Pinpoint the cell where the given text exists, returning its (X, Y) midpoint coordinate. 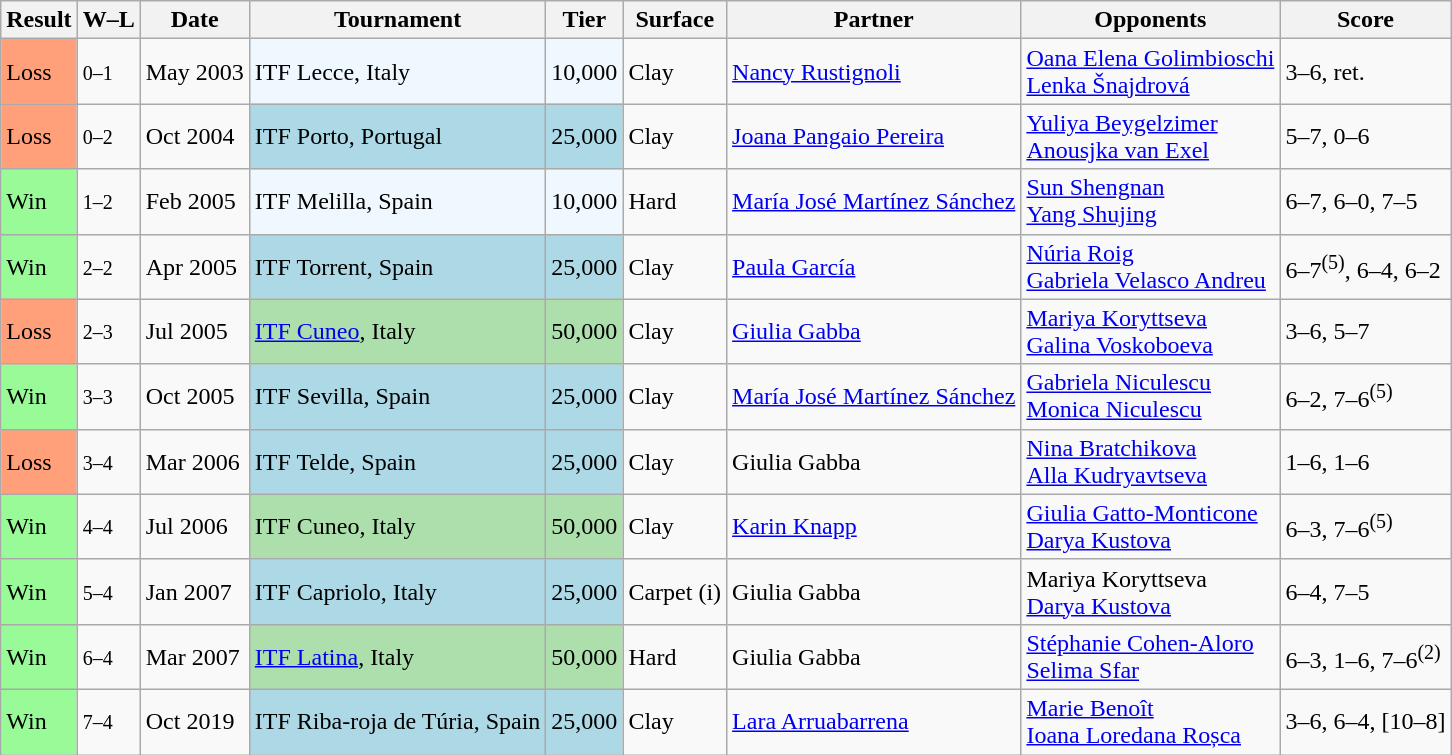
Mariya Koryttseva Galina Voskoboeva (1150, 332)
Jul 2005 (194, 332)
ITF Sevilla, Spain (398, 396)
7–4 (108, 722)
6–4 (108, 656)
Mariya Koryttseva Darya Kustova (1150, 592)
5–4 (108, 592)
3–4 (108, 462)
Score (1366, 20)
Marie Benoît Ioana Loredana Roșca (1150, 722)
May 2003 (194, 72)
Result (39, 20)
Nancy Rustignoli (874, 72)
Jan 2007 (194, 592)
3–6, 5–7 (1366, 332)
ITF Telde, Spain (398, 462)
W–L (108, 20)
2–2 (108, 266)
Núria Roig Gabriela Velasco Andreu (1150, 266)
ITF Capriolo, Italy (398, 592)
Tournament (398, 20)
6–3, 7–6(5) (1366, 526)
ITF Latina, Italy (398, 656)
6–3, 1–6, 7–6(2) (1366, 656)
Oct 2019 (194, 722)
1–2 (108, 202)
Surface (675, 20)
Nina Bratchikova Alla Kudryavtseva (1150, 462)
ITF Melilla, Spain (398, 202)
4–4 (108, 526)
Carpet (i) (675, 592)
ITF Lecce, Italy (398, 72)
Oct 2004 (194, 136)
Sun Shengnan Yang Shujing (1150, 202)
Joana Pangaio Pereira (874, 136)
Yuliya Beygelzimer Anousjka van Exel (1150, 136)
5–7, 0–6 (1366, 136)
Oana Elena Golimbioschi Lenka Šnajdrová (1150, 72)
Mar 2007 (194, 656)
3–6, 6–4, [10–8] (1366, 722)
Gabriela Niculescu Monica Niculescu (1150, 396)
Partner (874, 20)
6–7, 6–0, 7–5 (1366, 202)
Opponents (1150, 20)
Stéphanie Cohen-Aloro Selima Sfar (1150, 656)
6–7(5), 6–4, 6–2 (1366, 266)
Paula García (874, 266)
Feb 2005 (194, 202)
1–6, 1–6 (1366, 462)
Mar 2006 (194, 462)
Lara Arruabarrena (874, 722)
ITF Riba-roja de Túria, Spain (398, 722)
3–6, ret. (1366, 72)
0–2 (108, 136)
Oct 2005 (194, 396)
ITF Torrent, Spain (398, 266)
ITF Porto, Portugal (398, 136)
6–4, 7–5 (1366, 592)
6–2, 7–6(5) (1366, 396)
Karin Knapp (874, 526)
Date (194, 20)
Apr 2005 (194, 266)
Jul 2006 (194, 526)
3–3 (108, 396)
2–3 (108, 332)
Giulia Gatto-Monticone Darya Kustova (1150, 526)
0–1 (108, 72)
Tier (584, 20)
